Pinpoint the cell where the given text exists, returning its [x, y] midpoint coordinate. 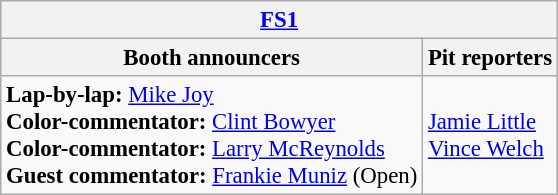
Booth announcers [212, 58]
FS1 [280, 20]
Jamie LittleVince Welch [490, 136]
Pit reporters [490, 58]
Lap-by-lap: Mike JoyColor-commentator: Clint BowyerColor-commentator: Larry McReynoldsGuest commentator: Frankie Muniz (Open) [212, 136]
